Return [X, Y] of the center of cell containing provided text 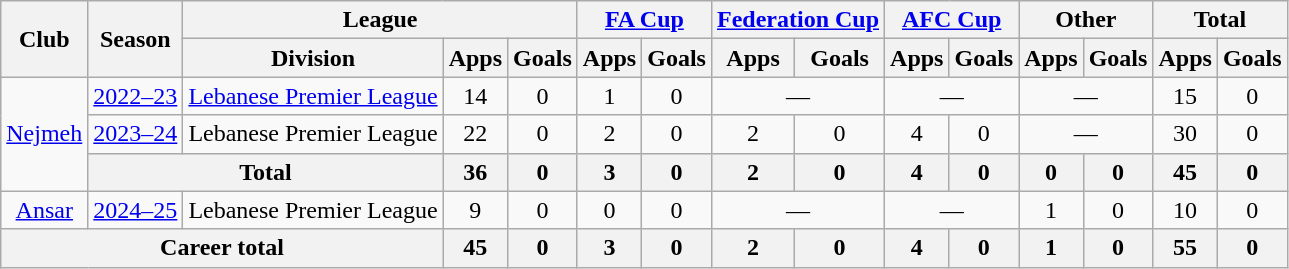
22 [475, 134]
2022–23 [136, 96]
14 [475, 96]
10 [1185, 210]
FA Cup [644, 20]
2023–24 [136, 134]
Career total [222, 248]
Federation Cup [798, 20]
Season [136, 39]
9 [475, 210]
Other [1086, 20]
League [380, 20]
30 [1185, 134]
Nejmeh [44, 134]
55 [1185, 248]
36 [475, 172]
15 [1185, 96]
Club [44, 39]
Division [313, 58]
Ansar [44, 210]
2024–25 [136, 210]
AFC Cup [952, 20]
